Find where the given text appears and provide that cell's center as [X, Y] coordinate. 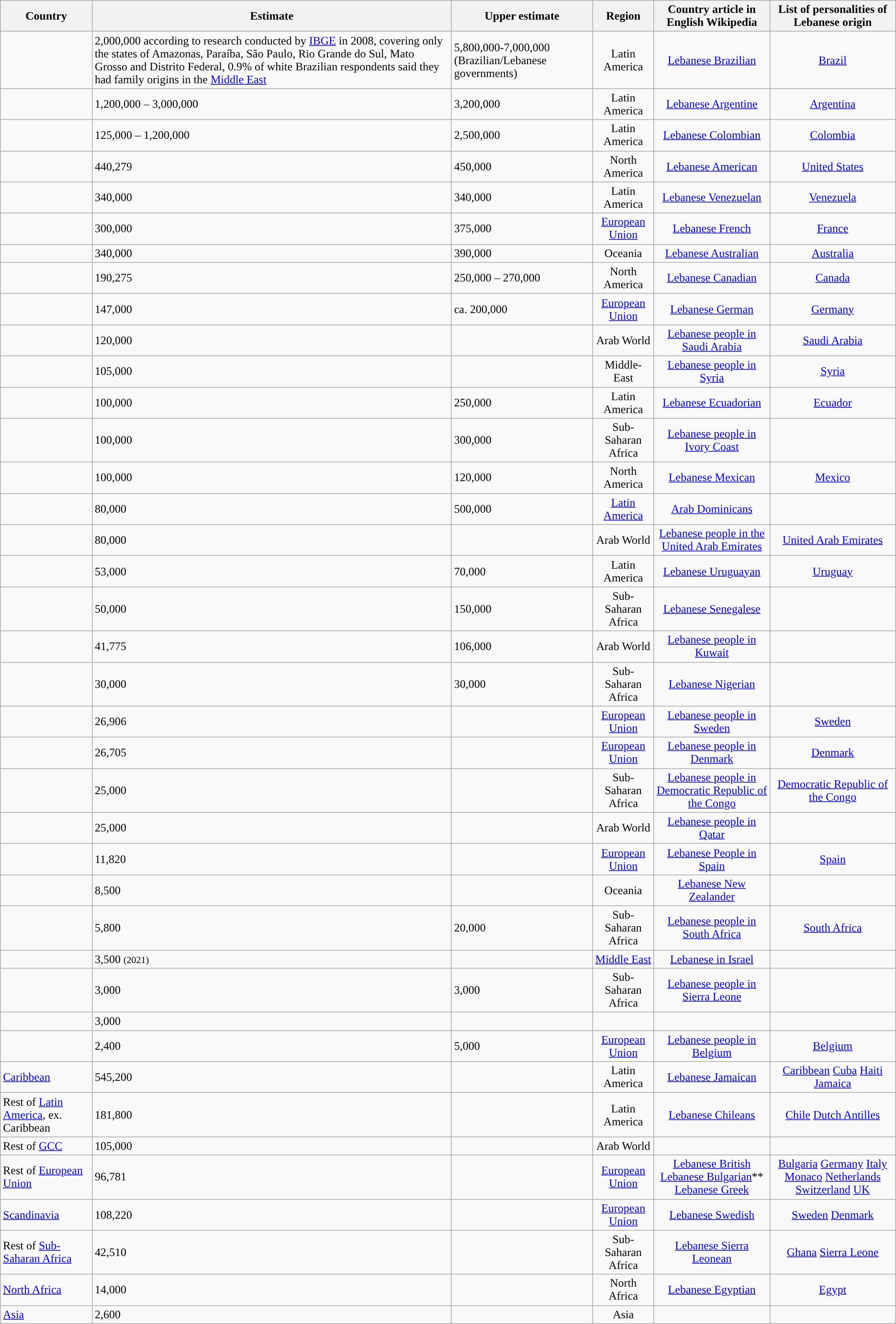
Lebanese Venezuelan [712, 197]
United Arab Emirates [833, 540]
Ghana Sierra Leone [833, 1252]
Region [623, 16]
2,500,000 [522, 135]
Argentina [833, 104]
5,800 [272, 928]
List of personalities of Lebanese origin [833, 16]
Lebanese people in Qatar [712, 828]
Lebanese people in the United Arab Emirates [712, 540]
Lebanese Senegalese [712, 609]
Canada [833, 278]
Lebanese Brazilian [712, 60]
Lebanese people in Belgium [712, 1046]
108,220 [272, 1215]
Brazil [833, 60]
14,000 [272, 1290]
Spain [833, 859]
26,906 [272, 722]
Lebanese Ecuadorian [712, 402]
Lebanese British Lebanese Bulgarian** Lebanese Greek [712, 1177]
Middle East [623, 959]
390,000 [522, 253]
Rest of European Union [46, 1177]
Lebanese People in Spain [712, 859]
Lebanese Swedish [712, 1215]
42,510 [272, 1252]
Lebanese German [712, 309]
Lebanese New Zealander [712, 890]
Country [46, 16]
150,000 [522, 609]
Lebanese Nigerian [712, 684]
Venezuela [833, 197]
Bulgaria Germany Italy Monaco Netherlands Switzerland UK [833, 1177]
South Africa [833, 928]
Mexico [833, 478]
Lebanese French [712, 229]
Saudi Arabia [833, 340]
Lebanese American [712, 167]
Rest of GCC [46, 1146]
2,400 [272, 1046]
Sweden [833, 722]
Ecuador [833, 402]
500,000 [522, 509]
Colombia [833, 135]
96,781 [272, 1177]
Denmark [833, 752]
Lebanese Colombian [712, 135]
Lebanese people in Denmark [712, 752]
250,000 – 270,000 [522, 278]
Upper estimate [522, 16]
53,000 [272, 572]
11,820 [272, 859]
450,000 [522, 167]
Syria [833, 371]
Lebanese Jamaican [712, 1077]
Rest of Latin America, ex. Caribbean [46, 1115]
Uruguay [833, 572]
Middle-East [623, 371]
8,500 [272, 890]
Caribbean [46, 1077]
70,000 [522, 572]
Lebanese Australian [712, 253]
Lebanese people in South Africa [712, 928]
5,800,000-7,000,000 (Brazilian/Lebanese governments) [522, 60]
Lebanese people in Democratic Republic of the Congo [712, 790]
Lebanese Chileans [712, 1115]
190,275 [272, 278]
545,200 [272, 1077]
Chile Dutch Antilles [833, 1115]
181,800 [272, 1115]
Rest of Sub-Saharan Africa [46, 1252]
20,000 [522, 928]
Lebanese Egyptian [712, 1290]
Lebanese Sierra Leonean [712, 1252]
3,200,000 [522, 104]
Lebanese people in Ivory Coast [712, 440]
1,200,000 – 3,000,000 [272, 104]
Country article in English Wikipedia [712, 16]
Egypt [833, 1290]
Caribbean Cuba Haiti Jamaica [833, 1077]
Lebanese Uruguayan [712, 572]
2,600 [272, 1314]
Scandinavia [46, 1215]
106,000 [522, 646]
Democratic Republic of the Congo [833, 790]
Lebanese Argentine [712, 104]
147,000 [272, 309]
3,500 (2021) [272, 959]
5,000 [522, 1046]
Australia [833, 253]
Lebanese people in Syria [712, 371]
Lebanese Canadian [712, 278]
United States [833, 167]
41,775 [272, 646]
125,000 – 1,200,000 [272, 135]
Sweden Denmark [833, 1215]
Lebanese people in Saudi Arabia [712, 340]
France [833, 229]
250,000 [522, 402]
Lebanese people in Sierra Leone [712, 990]
Germany [833, 309]
50,000 [272, 609]
Estimate [272, 16]
ca. 200,000 [522, 309]
26,705 [272, 752]
375,000 [522, 229]
Arab Dominicans [712, 509]
Lebanese Mexican [712, 478]
Lebanese people in Kuwait [712, 646]
Lebanese in Israel [712, 959]
Belgium [833, 1046]
Lebanese people in Sweden [712, 722]
440,279 [272, 167]
